Output the [X, Y] coordinate of the center of the cell containing the given text.  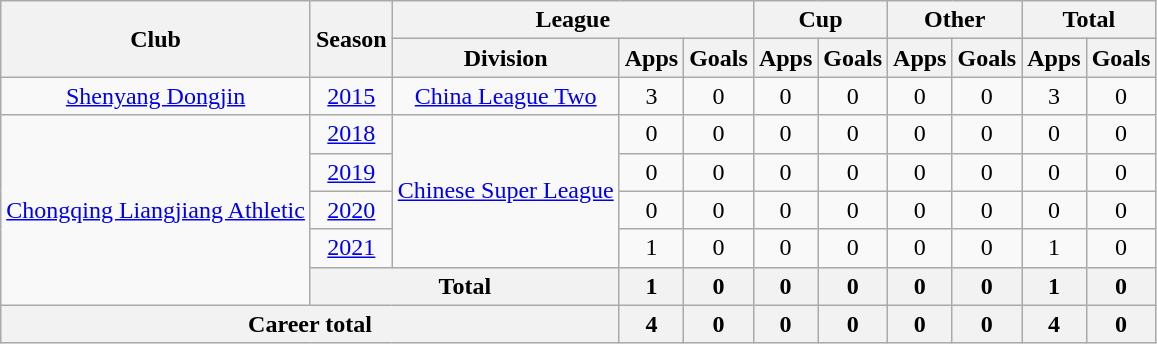
Division [506, 58]
2021 [351, 248]
Chongqing Liangjiang Athletic [156, 210]
Club [156, 39]
Cup [820, 20]
2015 [351, 96]
2018 [351, 134]
Career total [310, 324]
Season [351, 39]
Shenyang Dongjin [156, 96]
2020 [351, 210]
Other [955, 20]
China League Two [506, 96]
League [572, 20]
2019 [351, 172]
Chinese Super League [506, 191]
